Output the [X, Y] coordinate of the center of the cell containing the given text.  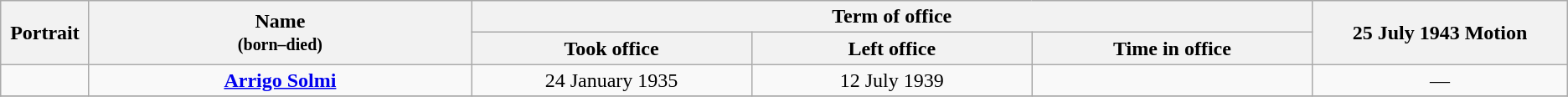
Left office [891, 48]
Name(born–died) [280, 33]
Portrait [45, 33]
25 July 1943 Motion [1440, 33]
Term of office [892, 17]
24 January 1935 [611, 80]
12 July 1939 [891, 80]
Time in office [1173, 48]
Arrigo Solmi [280, 80]
— [1440, 80]
Took office [611, 48]
